Find where the given text appears and provide that cell's center as [X, Y] coordinate. 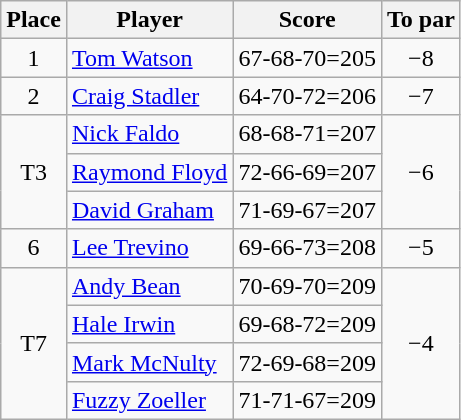
Craig Stadler [149, 96]
Mark McNulty [149, 362]
72-66-69=207 [308, 172]
Player [149, 20]
David Graham [149, 210]
68-68-71=207 [308, 134]
Andy Bean [149, 286]
−6 [420, 172]
Score [308, 20]
72-69-68=209 [308, 362]
Raymond Floyd [149, 172]
Fuzzy Zoeller [149, 400]
T3 [34, 172]
67-68-70=205 [308, 58]
71-69-67=207 [308, 210]
To par [420, 20]
−8 [420, 58]
70-69-70=209 [308, 286]
−5 [420, 248]
69-66-73=208 [308, 248]
1 [34, 58]
Lee Trevino [149, 248]
Tom Watson [149, 58]
−7 [420, 96]
−4 [420, 343]
71-71-67=209 [308, 400]
64-70-72=206 [308, 96]
Hale Irwin [149, 324]
6 [34, 248]
T7 [34, 343]
69-68-72=209 [308, 324]
Nick Faldo [149, 134]
2 [34, 96]
Place [34, 20]
